Return the [x, y] coordinate for the center point of the cell that contains the specified text.  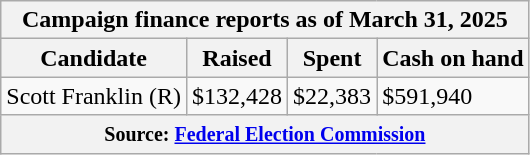
Campaign finance reports as of March 31, 2025 [265, 20]
Spent [332, 58]
Source: Federal Election Commission [265, 134]
Candidate [94, 58]
Scott Franklin (R) [94, 96]
Cash on hand [453, 58]
$591,940 [453, 96]
$22,383 [332, 96]
$132,428 [236, 96]
Raised [236, 58]
